Return the (x, y) coordinate for the center point of the cell that contains the specified text.  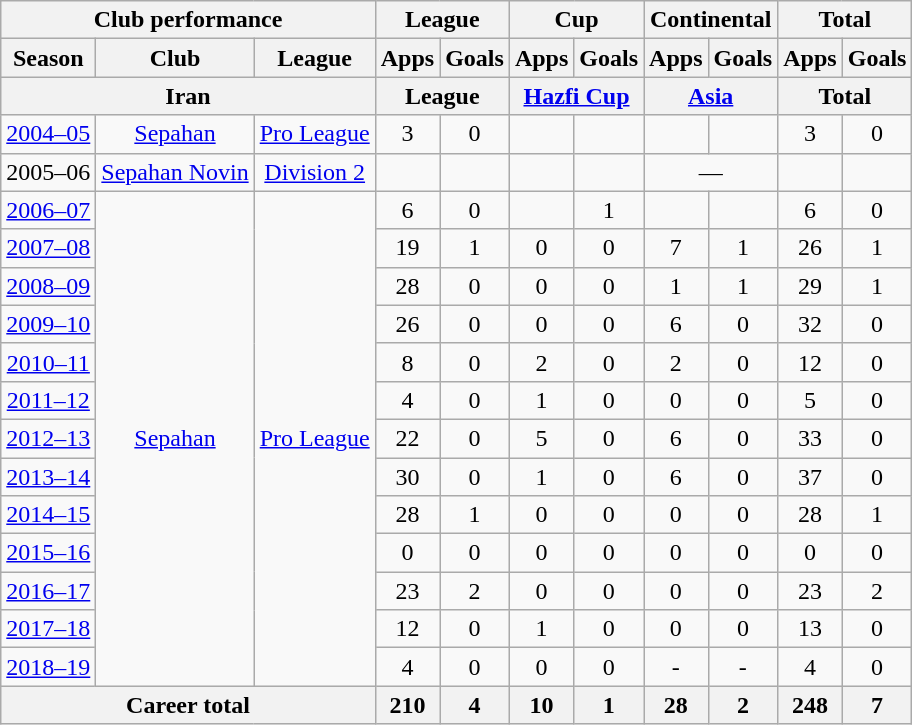
29 (810, 286)
210 (407, 705)
13 (810, 629)
Career total (188, 705)
Club (175, 58)
2005–06 (48, 172)
2013–14 (48, 477)
2006–07 (48, 210)
Sepahan Novin (175, 172)
Asia (711, 96)
2018–19 (48, 667)
2017–18 (48, 629)
Cup (576, 20)
Season (48, 58)
2011–12 (48, 400)
8 (407, 362)
2004–05 (48, 134)
30 (407, 477)
— (711, 172)
2012–13 (48, 438)
22 (407, 438)
2016–17 (48, 591)
2009–10 (48, 324)
Continental (711, 20)
2015–16 (48, 553)
248 (810, 705)
2007–08 (48, 248)
10 (541, 705)
Club performance (188, 20)
32 (810, 324)
Division 2 (314, 172)
2008–09 (48, 286)
33 (810, 438)
2014–15 (48, 515)
19 (407, 248)
Iran (188, 96)
Hazfi Cup (576, 96)
37 (810, 477)
2010–11 (48, 362)
